For the text-containing cell, return its midpoint in (x, y) coordinate format. 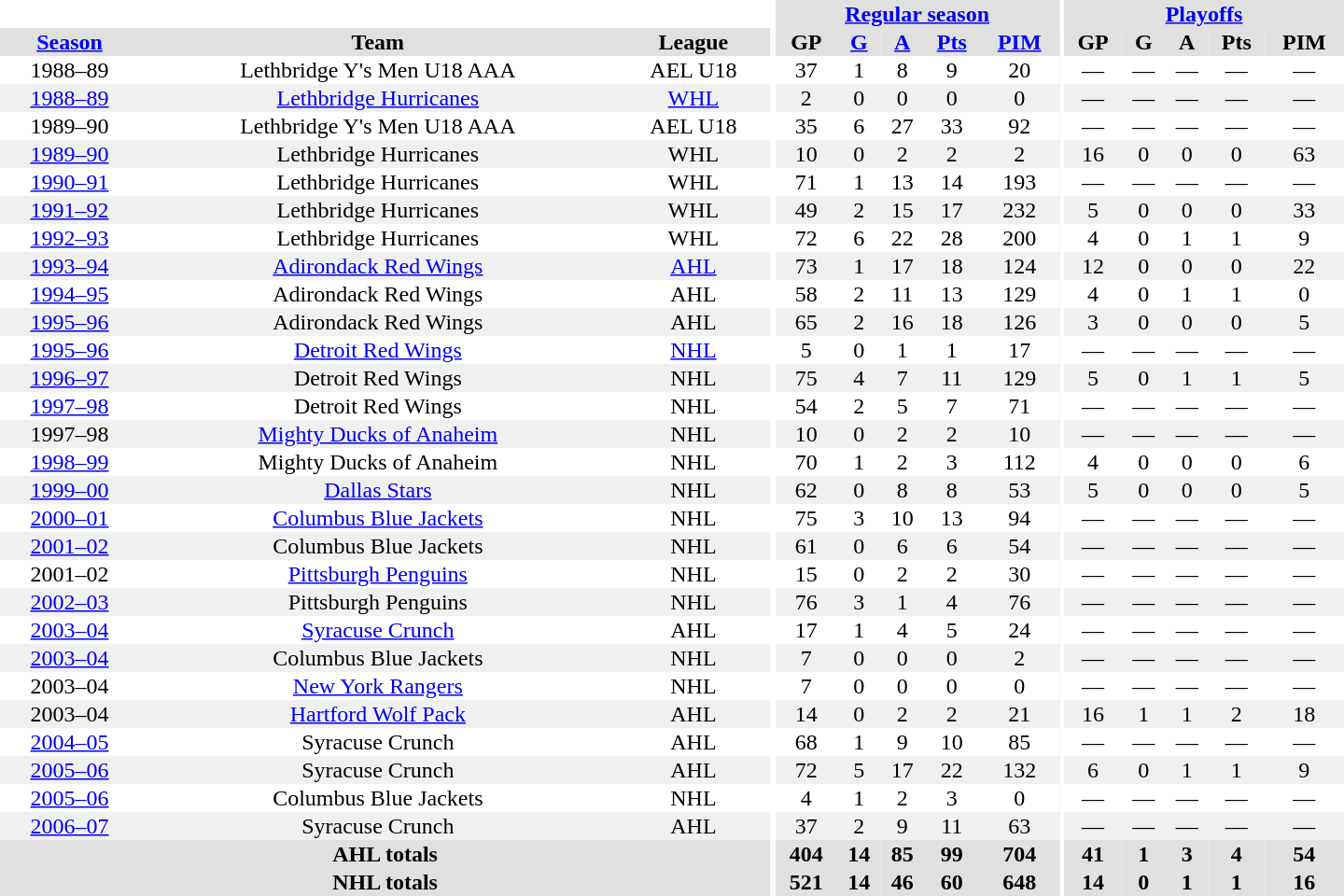
28 (952, 238)
132 (1019, 770)
27 (903, 126)
648 (1019, 882)
20 (1019, 70)
24 (1019, 630)
193 (1019, 182)
232 (1019, 210)
Playoffs (1204, 14)
704 (1019, 854)
League (694, 42)
73 (806, 266)
404 (806, 854)
2006–07 (69, 826)
126 (1019, 322)
Season (69, 42)
200 (1019, 238)
1999–00 (69, 490)
92 (1019, 126)
AHL totals (385, 854)
2000–01 (69, 518)
46 (903, 882)
521 (806, 882)
58 (806, 294)
1998–99 (69, 462)
1990–91 (69, 182)
Dallas Stars (377, 490)
21 (1019, 714)
1991–92 (69, 210)
12 (1093, 266)
1994–95 (69, 294)
112 (1019, 462)
99 (952, 854)
1993–94 (69, 266)
Team (377, 42)
1996–97 (69, 378)
61 (806, 546)
35 (806, 126)
1992–93 (69, 238)
124 (1019, 266)
Regular season (917, 14)
2002–03 (69, 602)
70 (806, 462)
49 (806, 210)
60 (952, 882)
41 (1093, 854)
New York Rangers (377, 686)
NHL totals (385, 882)
65 (806, 322)
Hartford Wolf Pack (377, 714)
68 (806, 742)
30 (1019, 574)
2004–05 (69, 742)
53 (1019, 490)
62 (806, 490)
94 (1019, 518)
